For the text-containing cell, return its midpoint in [x, y] coordinate format. 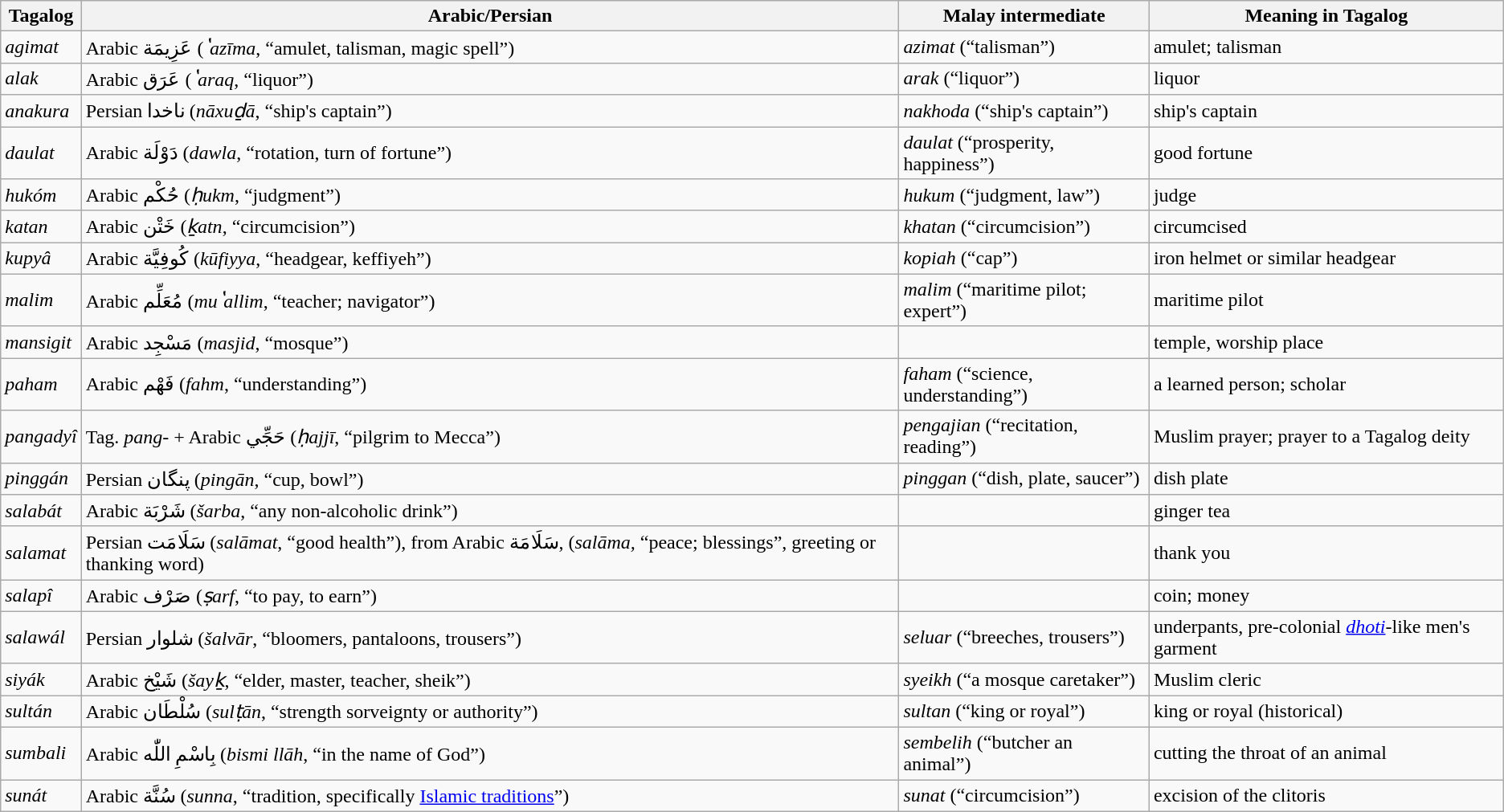
Tag. pang- + Arabic حَجِّي (ḥajjī, “pilgrim to Mecca”) [490, 437]
syeikh (“a mosque caretaker”) [1024, 679]
paham [41, 384]
agimat [41, 47]
Persian سَلَامَت (salāmat, “good health”), from Arabic سَلَامَة, (salāma, “peace; blessings”, greeting or thanking word) [490, 553]
Persian شلوار (šalvār, “bloomers, pantaloons, trousers”) [490, 638]
maritime pilot [1326, 300]
salamat [41, 553]
temple, worship place [1326, 342]
salabát [41, 511]
Arabic خَتْن (ḵatn, “circumcision”) [490, 226]
ginger tea [1326, 511]
sembelih (“butcher an animal”) [1024, 753]
sumbali [41, 753]
sultan (“king or royal”) [1024, 712]
circumcised [1326, 226]
seluar (“breeches, trousers”) [1024, 638]
pengajian (“recitation, reading”) [1024, 437]
Muslim cleric [1326, 679]
daulat [41, 153]
Meaning in Tagalog [1326, 16]
mansigit [41, 342]
Arabic/Persian [490, 16]
Malay intermediate [1024, 16]
Arabic بِاسْمِ اللّٰه‎ (bismi llāh, “in the name of God”) [490, 753]
ship's captain [1326, 111]
sunát [41, 795]
underpants, pre-colonial dhoti-like men's garment [1326, 638]
hukum (“judgment, law”) [1024, 195]
nakhoda (“ship's captain”) [1024, 111]
Persian ناخدا (nāxuḏā, “ship's captain”) [490, 111]
Arabic صَرْف (ṣarf, “to pay, to earn”) [490, 596]
excision of the clitoris [1326, 795]
Muslim prayer; prayer to a Tagalog deity [1326, 437]
salapî [41, 596]
arak (“liquor”) [1024, 79]
a learned person; scholar [1326, 384]
Arabic عَرَق (ʽaraq, “liquor”) [490, 79]
khatan (“circumcision”) [1024, 226]
thank you [1326, 553]
pinggán [41, 479]
Arabic عَزِيمَة (ʽazīma, “amulet, talisman, magic spell”) [490, 47]
liquor [1326, 79]
Arabic دَوْلَة‎ (dawla, “rotation, turn of fortune”) [490, 153]
pinggan (“dish, plate, saucer”) [1024, 479]
sultán [41, 712]
daulat (“prosperity, happiness”) [1024, 153]
Arabic كُوفِيَّة (kūfiyya, “headgear, keffiyeh”) [490, 259]
iron helmet or similar headgear [1326, 259]
kupyâ [41, 259]
salawál [41, 638]
Arabic حُكْم‎ (ḥukm, “judgment”) [490, 195]
faham (“science, understanding”) [1024, 384]
coin; money [1326, 596]
Tagalog [41, 16]
pangadyî [41, 437]
malim [41, 300]
Arabic سُنَّة (sunna, “tradition, specifically Islamic traditions”) [490, 795]
siyák [41, 679]
azimat (“talisman”) [1024, 47]
kopiah (“cap”) [1024, 259]
Persian پنگان (pingān, “cup, bowl”) [490, 479]
king or royal (historical) [1326, 712]
anakura [41, 111]
malim (“maritime pilot; expert”) [1024, 300]
Arabic سُلْطَان‎ (sulṭān, “strength sorveignty or authority”) [490, 712]
amulet; talisman [1326, 47]
hukóm [41, 195]
cutting the throat of an animal [1326, 753]
Arabic شَرْبَة (šarba, “any non-alcoholic drink”) [490, 511]
Arabic مَسْجِد (masjid, “mosque”) [490, 342]
Arabic مُعَلِّم (muʽallim, “teacher; navigator”) [490, 300]
katan [41, 226]
Arabic شَيْخ‎ (šayḵ, “elder, master, teacher, sheik”) [490, 679]
Arabic فَهْم (fahm, “understanding”) [490, 384]
judge [1326, 195]
sunat (“circumcision”) [1024, 795]
dish plate [1326, 479]
good fortune [1326, 153]
alak [41, 79]
